Output the (x, y) coordinate of the center of the cell containing the given text.  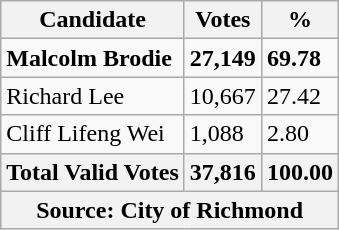
10,667 (222, 96)
2.80 (300, 134)
1,088 (222, 134)
Richard Lee (93, 96)
27,149 (222, 58)
Cliff Lifeng Wei (93, 134)
Malcolm Brodie (93, 58)
37,816 (222, 172)
Source: City of Richmond (170, 210)
Votes (222, 20)
% (300, 20)
69.78 (300, 58)
Candidate (93, 20)
100.00 (300, 172)
Total Valid Votes (93, 172)
27.42 (300, 96)
